Return [x, y] of the center of cell containing provided text 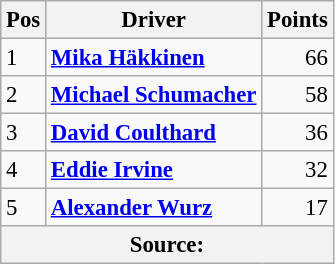
3 [24, 133]
32 [298, 170]
4 [24, 170]
Points [298, 20]
Alexander Wurz [154, 208]
1 [24, 58]
2 [24, 95]
5 [24, 208]
58 [298, 95]
Pos [24, 20]
17 [298, 208]
David Coulthard [154, 133]
Driver [154, 20]
Mika Häkkinen [154, 58]
66 [298, 58]
Michael Schumacher [154, 95]
36 [298, 133]
Eddie Irvine [154, 170]
Source: [167, 245]
